Extract the [X, Y] coordinate from the center of the cell holding the provided text.  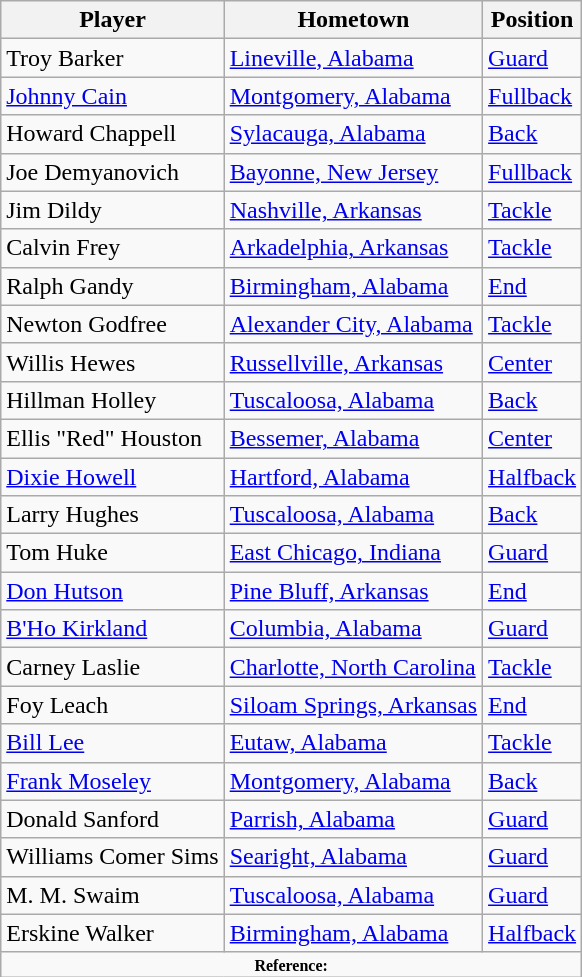
Williams Comer Sims [112, 857]
Dixie Howell [112, 477]
Pine Bluff, Arkansas [353, 591]
Johnny Cain [112, 96]
Tom Huke [112, 553]
Eutaw, Alabama [353, 743]
Hillman Holley [112, 400]
Larry Hughes [112, 515]
Foy Leach [112, 705]
Joe Demyanovich [112, 172]
Sylacauga, Alabama [353, 134]
Position [532, 20]
Nashville, Arkansas [353, 210]
Parrish, Alabama [353, 819]
Bessemer, Alabama [353, 438]
B'Ho Kirkland [112, 629]
Russellville, Arkansas [353, 362]
Calvin Frey [112, 248]
Jim Dildy [112, 210]
Arkadelphia, Arkansas [353, 248]
Ralph Gandy [112, 286]
Donald Sanford [112, 819]
Charlotte, North Carolina [353, 667]
M. M. Swaim [112, 895]
Hometown [353, 20]
Lineville, Alabama [353, 58]
Newton Godfree [112, 324]
Ellis "Red" Houston [112, 438]
Searight, Alabama [353, 857]
Player [112, 20]
Howard Chappell [112, 134]
Carney Laslie [112, 667]
Don Hutson [112, 591]
Frank Moseley [112, 781]
Columbia, Alabama [353, 629]
Bayonne, New Jersey [353, 172]
East Chicago, Indiana [353, 553]
Alexander City, Alabama [353, 324]
Siloam Springs, Arkansas [353, 705]
Reference: [292, 964]
Bill Lee [112, 743]
Hartford, Alabama [353, 477]
Erskine Walker [112, 933]
Willis Hewes [112, 362]
Troy Barker [112, 58]
